Pinpoint the cell where the given text exists, returning its [X, Y] midpoint coordinate. 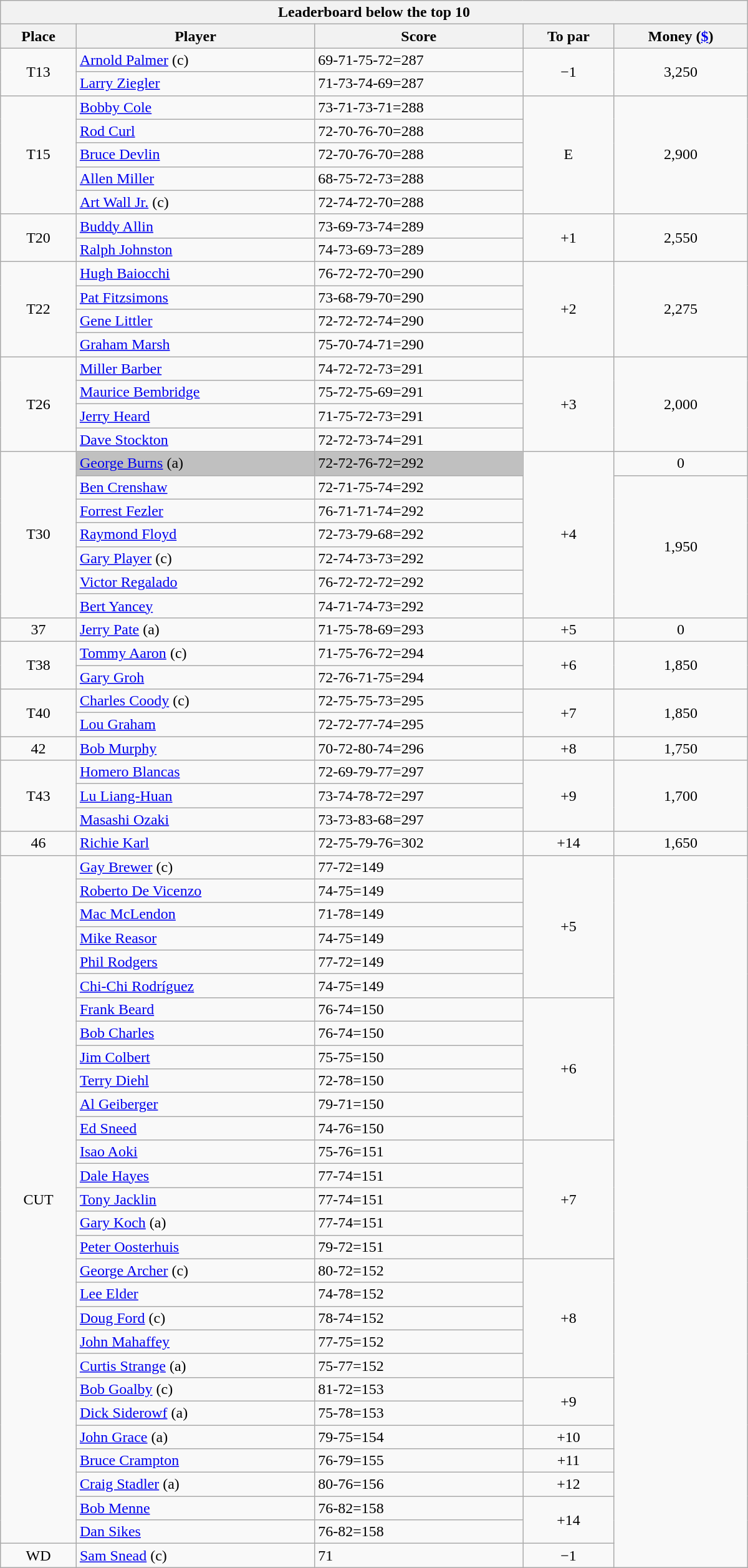
1,750 [681, 748]
72-71-75-74=292 [419, 487]
72-72-77-74=295 [419, 725]
3,250 [681, 72]
Victor Regalado [195, 582]
Isao Aoki [195, 1152]
Bert Yancey [195, 606]
1,700 [681, 796]
74-72-72-73=291 [419, 369]
Forrest Fezler [195, 511]
72-72-72-74=290 [419, 321]
81-72=153 [419, 1389]
Frank Beard [195, 1009]
Graham Marsh [195, 345]
Arnold Palmer (c) [195, 60]
Gay Brewer (c) [195, 867]
75-76=151 [419, 1152]
Roberto De Vicenzo [195, 891]
Bob Murphy [195, 748]
71-78=149 [419, 914]
E [568, 155]
Gene Littler [195, 321]
Player [195, 36]
Peter Oosterhuis [195, 1247]
Curtis Strange (a) [195, 1365]
CUT [39, 1199]
WD [39, 1556]
+11 [568, 1461]
Allen Miller [195, 178]
42 [39, 748]
77-75=152 [419, 1342]
2,275 [681, 309]
John Grace (a) [195, 1436]
72-75-79-76=302 [419, 843]
70-72-80-74=296 [419, 748]
Mike Reasor [195, 938]
68-75-72-73=288 [419, 178]
T40 [39, 713]
Bruce Crampton [195, 1461]
Jerry Heard [195, 416]
T38 [39, 665]
Ben Crenshaw [195, 487]
Leaderboard below the top 10 [374, 12]
T26 [39, 404]
T43 [39, 796]
76-79=155 [419, 1461]
+4 [568, 535]
74-78=152 [419, 1294]
75-77=152 [419, 1365]
74-76=150 [419, 1128]
Bobby Cole [195, 107]
T15 [39, 155]
Place [39, 36]
Bob Goalby (c) [195, 1389]
Miller Barber [195, 369]
80-72=152 [419, 1270]
74-73-69-73=289 [419, 249]
Dale Hayes [195, 1176]
Sam Snead (c) [195, 1556]
Jim Colbert [195, 1057]
72-78=150 [419, 1081]
Homero Blancas [195, 772]
79-72=151 [419, 1247]
To par [568, 36]
Ed Sneed [195, 1128]
76-72-72-72=292 [419, 582]
T22 [39, 309]
Masashi Ozaki [195, 820]
Terry Diehl [195, 1081]
73-74-78-72=297 [419, 796]
Gary Groh [195, 677]
72-76-71-75=294 [419, 677]
Bob Charles [195, 1033]
72-73-79-68=292 [419, 535]
Richie Karl [195, 843]
79-71=150 [419, 1105]
Phil Rodgers [195, 962]
Buddy Allin [195, 226]
Lou Graham [195, 725]
Charles Coody (c) [195, 701]
Hugh Baiocchi [195, 273]
+1 [568, 238]
75-72-75-69=291 [419, 392]
71-75-76-72=294 [419, 653]
Jerry Pate (a) [195, 629]
73-68-79-70=290 [419, 298]
John Mahaffey [195, 1342]
Art Wall Jr. (c) [195, 202]
74-71-74-73=292 [419, 606]
Bruce Devlin [195, 155]
2,900 [681, 155]
Gary Player (c) [195, 558]
Lu Liang-Huan [195, 796]
Ralph Johnston [195, 249]
73-73-83-68=297 [419, 820]
Mac McLendon [195, 914]
+10 [568, 1436]
Tony Jacklin [195, 1199]
69-71-75-72=287 [419, 60]
Al Geiberger [195, 1105]
Dan Sikes [195, 1532]
Dave Stockton [195, 440]
+12 [568, 1484]
72-74-72-70=288 [419, 202]
80-76=156 [419, 1484]
Maurice Bembridge [195, 392]
Pat Fitzsimons [195, 298]
Dick Siderowf (a) [195, 1413]
George Archer (c) [195, 1270]
T30 [39, 535]
71-75-78-69=293 [419, 629]
Larry Ziegler [195, 84]
2,000 [681, 404]
37 [39, 629]
George Burns (a) [195, 463]
Lee Elder [195, 1294]
73-71-73-71=288 [419, 107]
Chi-Chi Rodríguez [195, 985]
T20 [39, 238]
75-75=150 [419, 1057]
2,550 [681, 238]
76-72-72-70=290 [419, 273]
73-69-73-74=289 [419, 226]
76-71-71-74=292 [419, 511]
Gary Koch (a) [195, 1223]
+2 [568, 309]
46 [39, 843]
72-74-73-73=292 [419, 558]
72-69-79-77=297 [419, 772]
72-75-75-73=295 [419, 701]
+3 [568, 404]
T13 [39, 72]
72-72-73-74=291 [419, 440]
Tommy Aaron (c) [195, 653]
1,650 [681, 843]
Raymond Floyd [195, 535]
1,950 [681, 546]
Bob Menne [195, 1508]
71 [419, 1556]
Rod Curl [195, 131]
71-73-74-69=287 [419, 84]
75-78=153 [419, 1413]
Doug Ford (c) [195, 1318]
78-74=152 [419, 1318]
75-70-74-71=290 [419, 345]
Score [419, 36]
72-72-76-72=292 [419, 463]
Craig Stadler (a) [195, 1484]
71-75-72-73=291 [419, 416]
79-75=154 [419, 1436]
Money ($) [681, 36]
